From the cell containing the given text, extract its center point as [X, Y] coordinate. 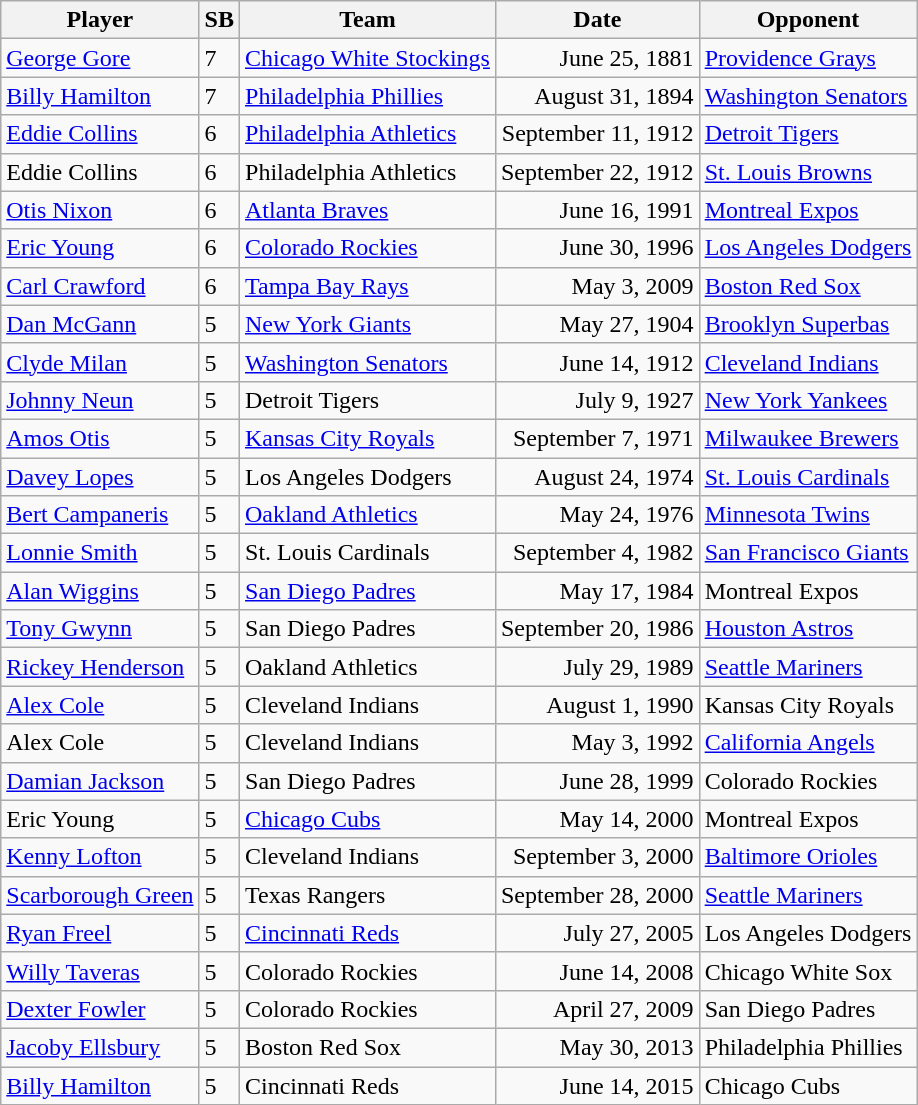
Carl Crawford [100, 286]
September 28, 2000 [597, 895]
July 9, 1927 [597, 400]
August 24, 1974 [597, 477]
Tampa Bay Rays [368, 286]
Chicago White Stockings [368, 58]
May 17, 1984 [597, 591]
April 27, 2009 [597, 1009]
August 1, 1990 [597, 705]
Team [368, 20]
New York Giants [368, 324]
September 11, 1912 [597, 134]
June 14, 1912 [597, 362]
Date [597, 20]
Willy Taveras [100, 971]
Minnesota Twins [808, 515]
Dan McGann [100, 324]
Milwaukee Brewers [808, 438]
Brooklyn Superbas [808, 324]
September 20, 1986 [597, 629]
Jacoby Ellsbury [100, 1047]
Otis Nixon [100, 210]
September 3, 2000 [597, 857]
Chicago White Sox [808, 971]
July 27, 2005 [597, 933]
Clyde Milan [100, 362]
Bert Campaneris [100, 515]
Johnny Neun [100, 400]
Davey Lopes [100, 477]
Texas Rangers [368, 895]
June 28, 1999 [597, 781]
Alan Wiggins [100, 591]
Providence Grays [808, 58]
Houston Astros [808, 629]
Opponent [808, 20]
Dexter Fowler [100, 1009]
Kenny Lofton [100, 857]
George Gore [100, 58]
Atlanta Braves [368, 210]
Tony Gwynn [100, 629]
New York Yankees [808, 400]
Amos Otis [100, 438]
May 24, 1976 [597, 515]
June 25, 1881 [597, 58]
Lonnie Smith [100, 553]
May 3, 2009 [597, 286]
Damian Jackson [100, 781]
June 14, 2008 [597, 971]
June 16, 1991 [597, 210]
Player [100, 20]
June 30, 1996 [597, 248]
SB [219, 20]
May 3, 1992 [597, 743]
Rickey Henderson [100, 667]
May 14, 2000 [597, 819]
Baltimore Orioles [808, 857]
August 31, 1894 [597, 96]
September 4, 1982 [597, 553]
May 27, 1904 [597, 324]
June 14, 2015 [597, 1085]
St. Louis Browns [808, 172]
September 7, 1971 [597, 438]
September 22, 1912 [597, 172]
May 30, 2013 [597, 1047]
Scarborough Green [100, 895]
July 29, 1989 [597, 667]
California Angels [808, 743]
Ryan Freel [100, 933]
San Francisco Giants [808, 553]
